Search for the cell housing the specified text and yield its [x, y] center coordinate. 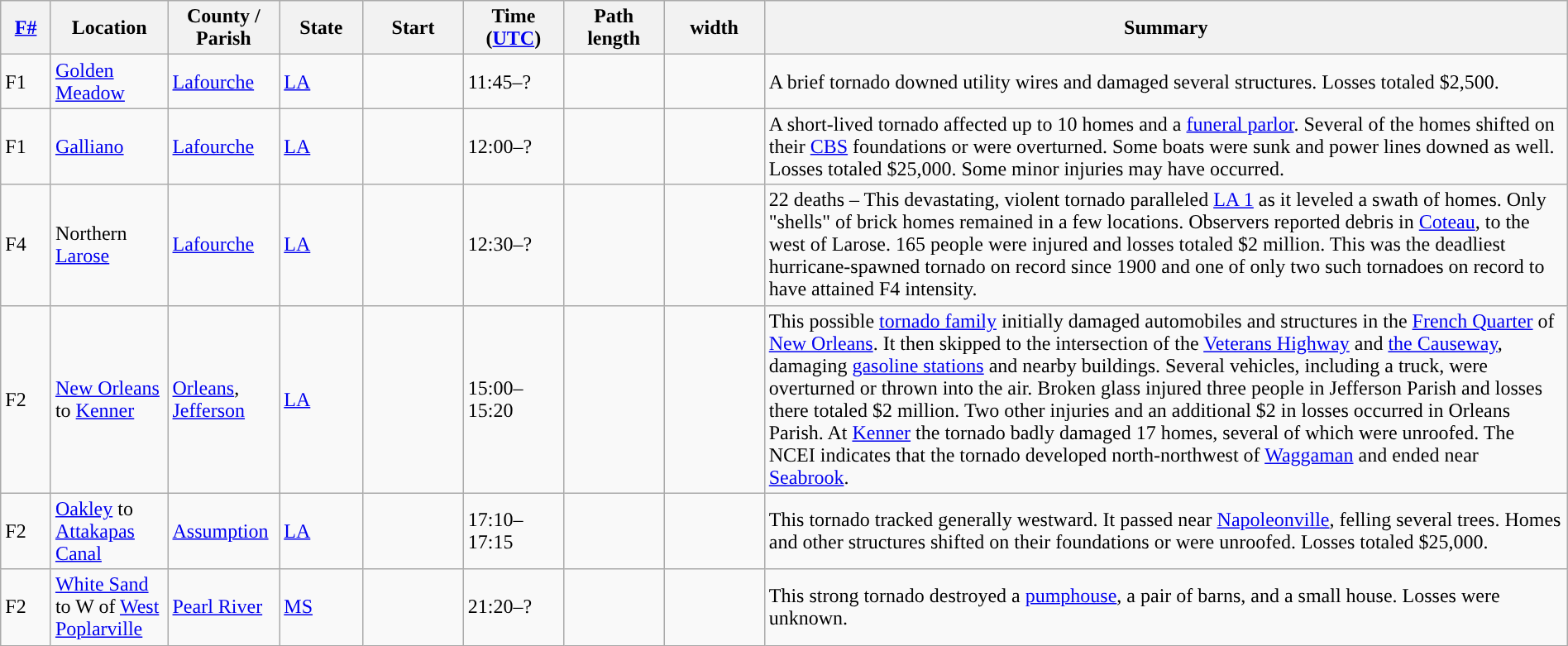
Time (UTC) [513, 28]
Location [109, 28]
Golden Meadow [109, 81]
12:30–? [513, 245]
width [715, 28]
Assumption [223, 531]
Northern Larose [109, 245]
A brief tornado downed utility wires and damaged several structures. Losses totaled $2,500. [1166, 81]
White Sand to W of West Poplarville [109, 607]
F4 [26, 245]
11:45–? [513, 81]
County / Parish [223, 28]
State [321, 28]
MS [321, 607]
Orleans, Jefferson [223, 399]
Start [414, 28]
21:20–? [513, 607]
Path length [614, 28]
12:00–? [513, 146]
F# [26, 28]
This strong tornado destroyed a pumphouse, a pair of barns, and a small house. Losses were unknown. [1166, 607]
Oakley to Attakapas Canal [109, 531]
15:00–15:20 [513, 399]
Summary [1166, 28]
17:10–17:15 [513, 531]
Galliano [109, 146]
Pearl River [223, 607]
New Orleans to Kenner [109, 399]
